Pinpoint the cell where the given text exists, returning its (x, y) midpoint coordinate. 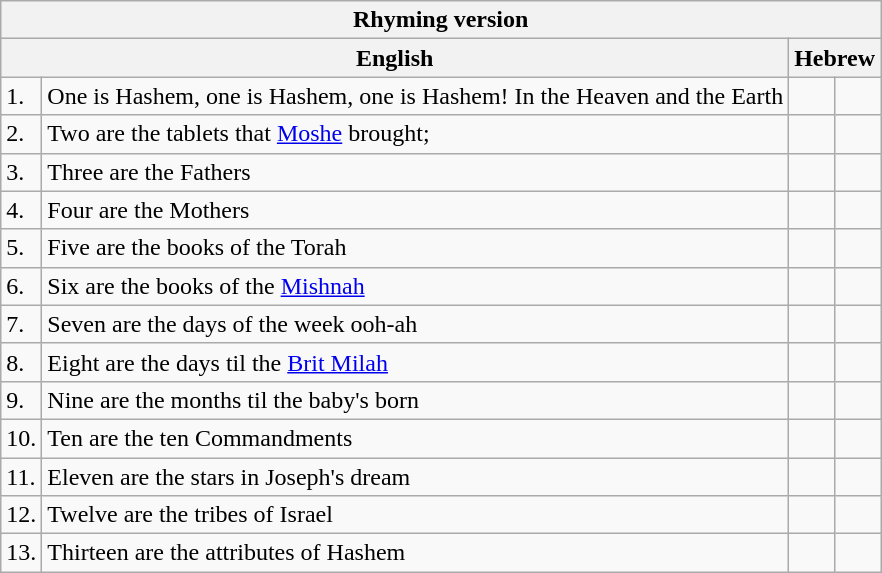
Twelve are the tribes of Israel (416, 515)
10. (22, 438)
3. (22, 172)
Four are the Mothers (416, 210)
13. (22, 553)
English (395, 58)
Ten are the ten Commandments (416, 438)
11. (22, 477)
Rhyming version (441, 20)
5. (22, 248)
12. (22, 515)
Eleven are the stars in Joseph's dream (416, 477)
4. (22, 210)
Six are the books of the Mishnah (416, 286)
8. (22, 362)
1. (22, 96)
Nine are the months til the baby's born (416, 400)
Two are the tablets that Moshe brought; (416, 134)
One is Hashem, one is Hashem, one is Hashem! In the Heaven and the Earth (416, 96)
2. (22, 134)
Seven are the days of the week ooh-ah (416, 324)
Hebrew (835, 58)
7. (22, 324)
Thirteen are the attributes of Hashem (416, 553)
6. (22, 286)
Eight are the days til the Brit Milah (416, 362)
Five are the books of the Torah (416, 248)
Three are the Fathers (416, 172)
9. (22, 400)
